Extract the (x, y) coordinate from the center of the cell holding the provided text.  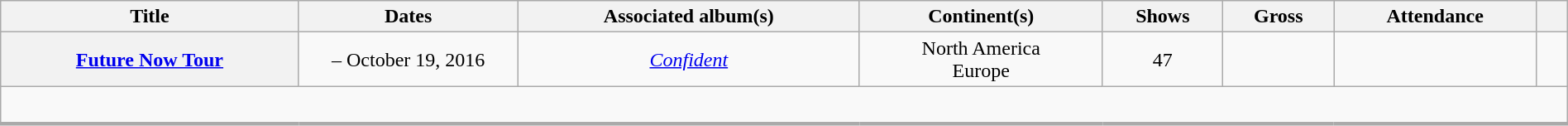
– October 19, 2016 (409, 60)
Future Now Tour (150, 60)
Continent(s) (981, 17)
Title (150, 17)
Gross (1279, 17)
Associated album(s) (688, 17)
47 (1163, 60)
Dates (409, 17)
Confident (688, 60)
North AmericaEurope (981, 60)
Attendance (1435, 17)
Shows (1163, 17)
